Output the (x, y) coordinate of the center of the cell containing the given text.  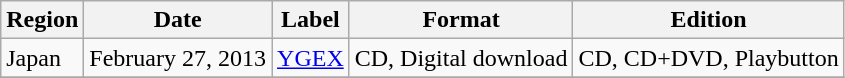
Region (42, 20)
Date (178, 20)
Format (461, 20)
Label (311, 20)
CD, Digital download (461, 58)
February 27, 2013 (178, 58)
CD, CD+DVD, Playbutton (708, 58)
Japan (42, 58)
Edition (708, 20)
YGEX (311, 58)
